Capture the cell that displays the provided text and extract its [x, y] central coordinate. 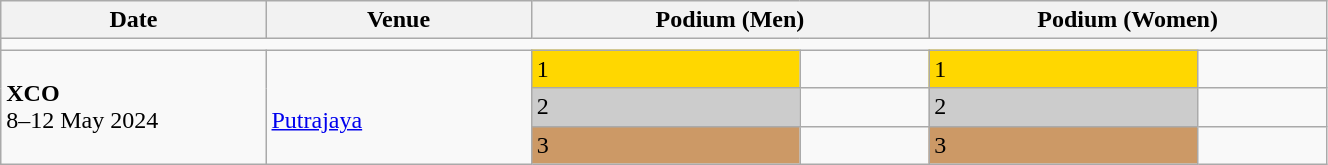
Putrajaya [398, 107]
Venue [398, 20]
XCO 8–12 May 2024 [134, 107]
Podium (Women) [1128, 20]
Date [134, 20]
Podium (Men) [730, 20]
